Extract the (X, Y) coordinate from the center of the cell holding the provided text.  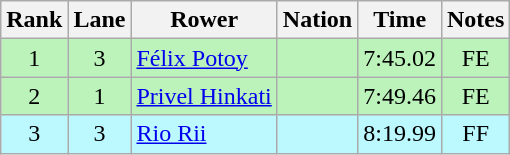
FF (475, 134)
Privel Hinkati (204, 96)
7:49.46 (400, 96)
Time (400, 20)
Rank (34, 20)
Félix Potoy (204, 58)
8:19.99 (400, 134)
Lane (100, 20)
Notes (475, 20)
Rower (204, 20)
7:45.02 (400, 58)
Nation (317, 20)
2 (34, 96)
Rio Rii (204, 134)
